Provide the [X, Y] coordinate of the cell's center where the given text is located.  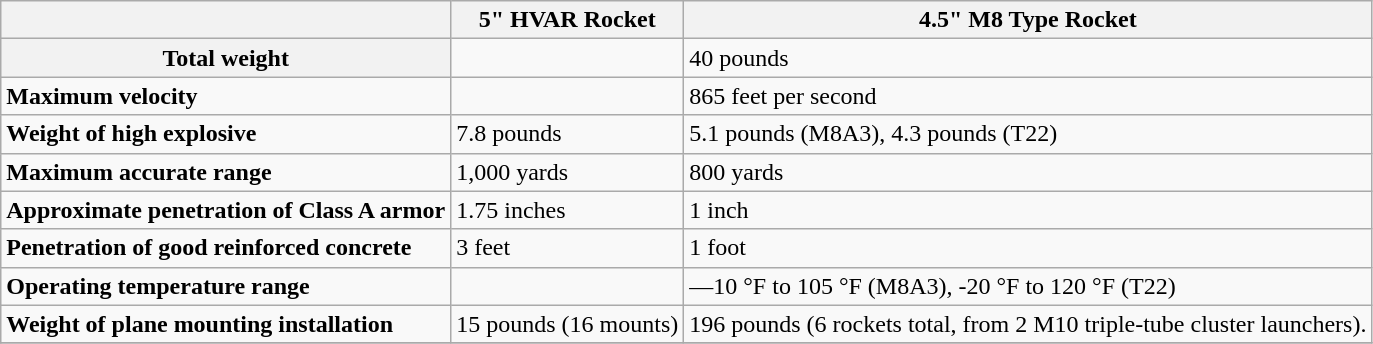
Weight of high explosive [226, 134]
Operating temperature range [226, 286]
1 foot [1028, 248]
40 pounds [1028, 58]
Penetration of good reinforced concrete [226, 248]
5" HVAR Rocket [568, 20]
4.5" M8 Type Rocket [1028, 20]
Maximum accurate range [226, 172]
1,000 yards [568, 172]
865 feet per second [1028, 96]
3 feet [568, 248]
—10 °F to 105 °F (M8A3), -20 °F to 120 °F (T22) [1028, 286]
Total weight [226, 58]
1 inch [1028, 210]
Approximate penetration of Class A armor [226, 210]
7.8 pounds [568, 134]
Weight of plane mounting installation [226, 324]
5.1 pounds (M8A3), 4.3 pounds (T22) [1028, 134]
Maximum velocity [226, 96]
196 pounds (6 rockets total, from 2 M10 triple-tube cluster launchers). [1028, 324]
1.75 inches [568, 210]
800 yards [1028, 172]
15 pounds (16 mounts) [568, 324]
